From the cell containing the given text, extract its center point as [X, Y] coordinate. 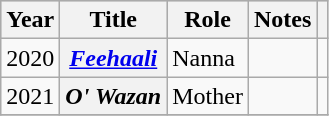
2020 [30, 58]
2021 [30, 96]
Title [114, 20]
Role [208, 20]
Nanna [208, 58]
Notes [282, 20]
Year [30, 20]
Mother [208, 96]
O' Wazan [114, 96]
Feehaali [114, 58]
